Provide the [x, y] coordinate of the cell's center where the given text is located.  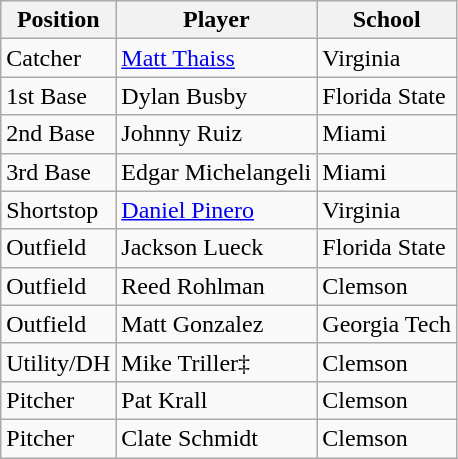
Player [216, 20]
2nd Base [58, 134]
Dylan Busby [216, 96]
1st Base [58, 96]
Shortstop [58, 210]
Pat Krall [216, 400]
Position [58, 20]
Utility/DH [58, 362]
Mike Triller‡ [216, 362]
Matt Thaiss [216, 58]
3rd Base [58, 172]
Georgia Tech [387, 324]
Clate Schmidt [216, 438]
Catcher [58, 58]
Reed Rohlman [216, 286]
Johnny Ruiz [216, 134]
Jackson Lueck [216, 248]
Edgar Michelangeli [216, 172]
Matt Gonzalez [216, 324]
School [387, 20]
Daniel Pinero [216, 210]
